Identify which cell holds the provided text, then report its [X, Y] central coordinate. 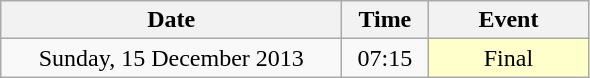
Sunday, 15 December 2013 [172, 58]
Date [172, 20]
Time [385, 20]
07:15 [385, 58]
Event [508, 20]
Final [508, 58]
